Find where the given text appears and provide that cell's center as (X, Y) coordinate. 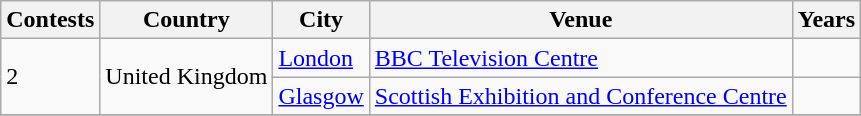
London (321, 58)
Country (186, 20)
Years (826, 20)
Venue (580, 20)
Contests (50, 20)
City (321, 20)
Scottish Exhibition and Conference Centre (580, 96)
BBC Television Centre (580, 58)
United Kingdom (186, 77)
2 (50, 77)
Glasgow (321, 96)
